Search for the cell housing the specified text and yield its (X, Y) center coordinate. 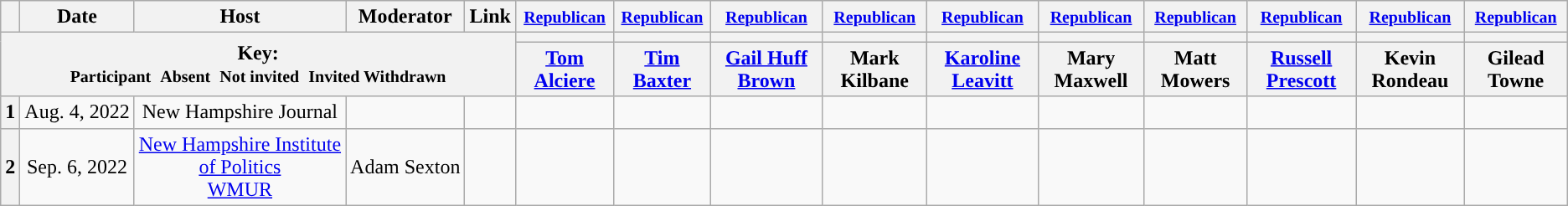
New Hampshire Journal (240, 112)
1 (10, 112)
Aug. 4, 2022 (77, 112)
Host (240, 17)
Gail Huff Brown (766, 69)
Mary Maxwell (1091, 69)
Gilead Towne (1516, 69)
Moderator (405, 17)
Adam Sexton (405, 167)
Matt Mowers (1196, 69)
Date (77, 17)
Kevin Rondeau (1411, 69)
Tom Alciere (565, 69)
New Hampshire Instituteof PoliticsWMUR (240, 167)
Russell Prescott (1301, 69)
2 (10, 167)
Link (490, 17)
Tim Baxter (662, 69)
Karoline Leavitt (983, 69)
Sep. 6, 2022 (77, 167)
Mark Kilbane (874, 69)
Key: Participant Absent Not invited Invited Withdrawn (258, 64)
